For the text-containing cell, return its midpoint in (X, Y) coordinate format. 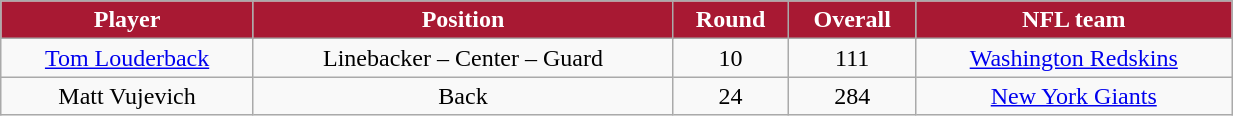
Player (128, 20)
Washington Redskins (1074, 58)
24 (731, 96)
111 (852, 58)
New York Giants (1074, 96)
Round (731, 20)
Matt Vujevich (128, 96)
Overall (852, 20)
NFL team (1074, 20)
Tom Louderback (128, 58)
Back (462, 96)
Position (462, 20)
284 (852, 96)
Linebacker – Center – Guard (462, 58)
10 (731, 58)
